Extract the (X, Y) coordinate from the center of the cell holding the provided text.  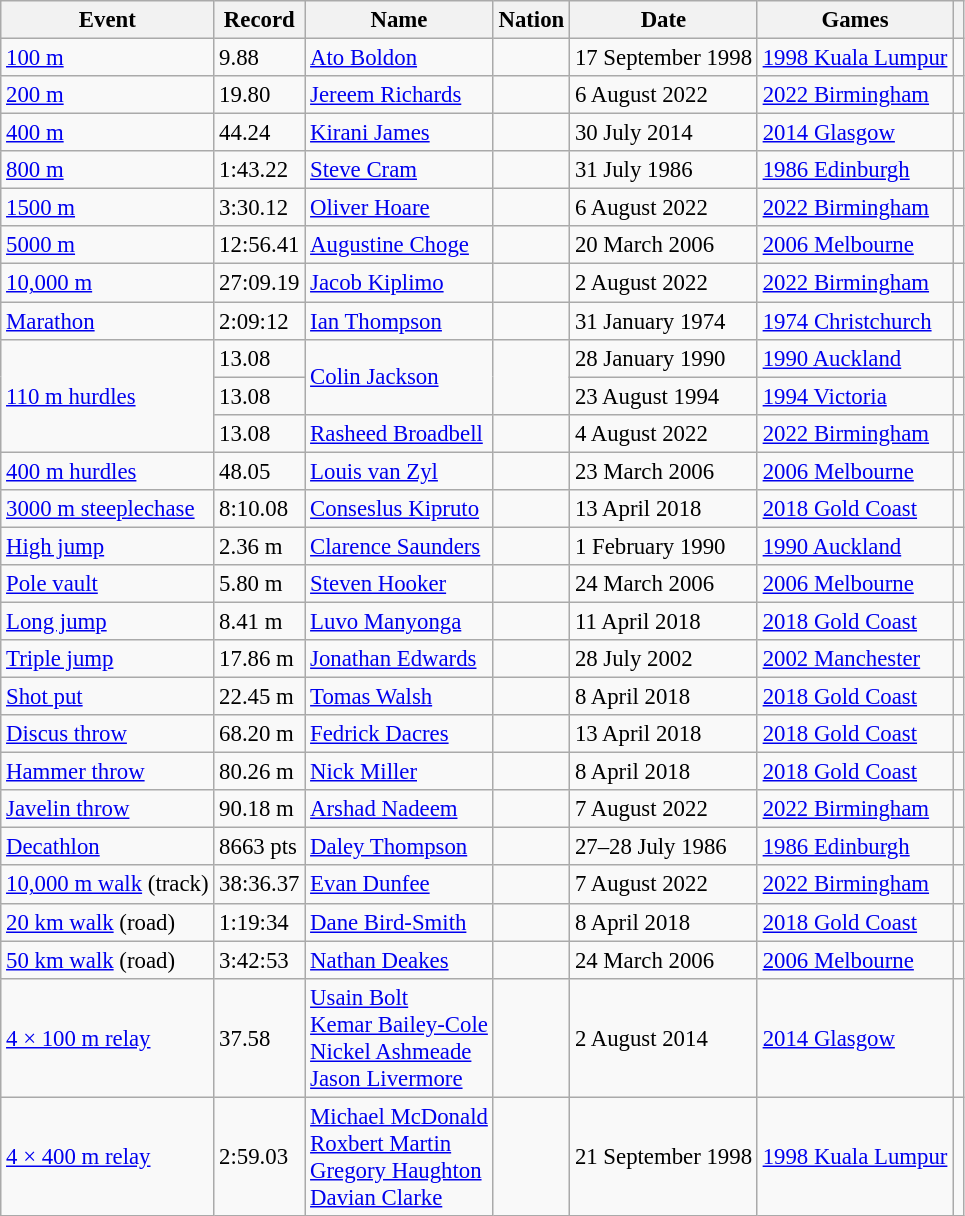
Rasheed Broadbell (399, 433)
Decathlon (108, 847)
Event (108, 20)
10,000 m walk (track) (108, 885)
Hammer throw (108, 772)
30 July 2014 (664, 133)
Evan Dunfee (399, 885)
37.58 (260, 1038)
1:19:34 (260, 922)
44.24 (260, 133)
200 m (108, 95)
3000 m steeplechase (108, 509)
400 m hurdles (108, 471)
1994 Victoria (854, 396)
19.80 (260, 95)
Oliver Hoare (399, 208)
5.80 m (260, 584)
2:59.03 (260, 1156)
Jereem Richards (399, 95)
8:10.08 (260, 509)
100 m (108, 58)
Dane Bird-Smith (399, 922)
Shot put (108, 697)
Games (854, 20)
10,000 m (108, 283)
Name (399, 20)
High jump (108, 546)
4 × 100 m relay (108, 1038)
Clarence Saunders (399, 546)
23 August 1994 (664, 396)
Date (664, 20)
Marathon (108, 321)
21 September 1998 (664, 1156)
28 July 2002 (664, 659)
Nation (531, 20)
27:09.19 (260, 283)
17 September 1998 (664, 58)
Pole vault (108, 584)
38:36.37 (260, 885)
Ato Boldon (399, 58)
31 July 1986 (664, 170)
20 km walk (road) (108, 922)
2:09:12 (260, 321)
Ian Thompson (399, 321)
Daley Thompson (399, 847)
11 April 2018 (664, 621)
50 km walk (road) (108, 960)
9.88 (260, 58)
110 m hurdles (108, 396)
8.41 m (260, 621)
Louis van Zyl (399, 471)
23 March 2006 (664, 471)
90.18 m (260, 809)
5000 m (108, 245)
1974 Christchurch (854, 321)
17.86 m (260, 659)
Javelin throw (108, 809)
Nick Miller (399, 772)
Jacob Kiplimo (399, 283)
22.45 m (260, 697)
Nathan Deakes (399, 960)
Arshad Nadeem (399, 809)
Luvo Manyonga (399, 621)
800 m (108, 170)
4 × 400 m relay (108, 1156)
1 February 1990 (664, 546)
Conseslus Kipruto (399, 509)
Fedrick Dacres (399, 734)
31 January 1974 (664, 321)
Jonathan Edwards (399, 659)
2.36 m (260, 546)
Discus throw (108, 734)
12:56.41 (260, 245)
80.26 m (260, 772)
8663 pts (260, 847)
400 m (108, 133)
68.20 m (260, 734)
Long jump (108, 621)
48.05 (260, 471)
28 January 1990 (664, 358)
Triple jump (108, 659)
Kirani James (399, 133)
Record (260, 20)
1:43.22 (260, 170)
2 August 2022 (664, 283)
Augustine Choge (399, 245)
Tomas Walsh (399, 697)
27–28 July 1986 (664, 847)
2002 Manchester (854, 659)
1500 m (108, 208)
Steven Hooker (399, 584)
2 August 2014 (664, 1038)
Colin Jackson (399, 376)
3:42:53 (260, 960)
Michael McDonaldRoxbert MartinGregory HaughtonDavian Clarke (399, 1156)
Usain BoltKemar Bailey-ColeNickel AshmeadeJason Livermore (399, 1038)
20 March 2006 (664, 245)
3:30.12 (260, 208)
4 August 2022 (664, 433)
Steve Cram (399, 170)
